Return the [x, y] coordinate for the center point of the cell that contains the specified text.  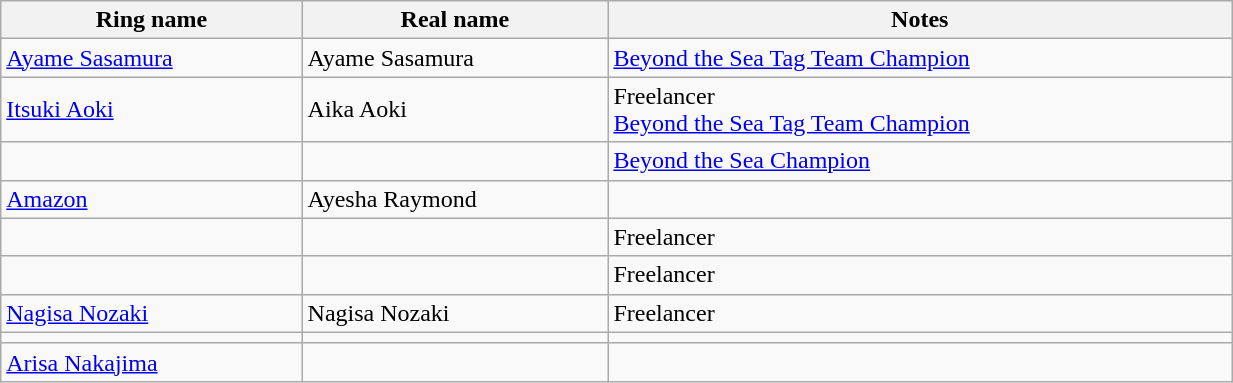
Beyond the Sea Champion [920, 161]
Aika Aoki [455, 110]
Notes [920, 20]
Itsuki Aoki [152, 110]
Ayesha Raymond [455, 199]
FreelancerBeyond the Sea Tag Team Champion [920, 110]
Ring name [152, 20]
Real name [455, 20]
Beyond the Sea Tag Team Champion [920, 58]
Arisa Nakajima [152, 362]
Amazon [152, 199]
